Provide the (x, y) coordinate of the cell's center where the given text is located.  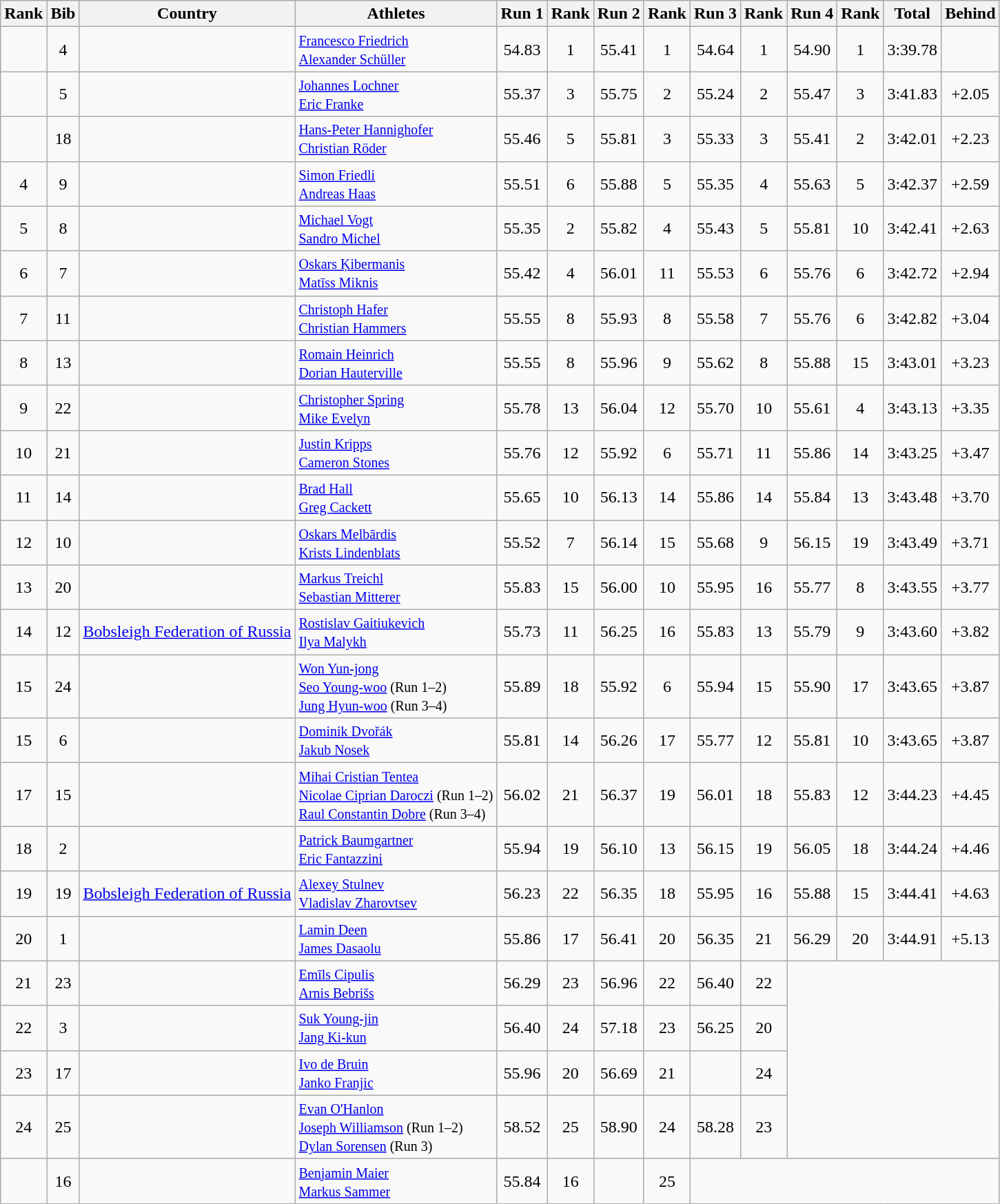
Country (187, 14)
55.70 (715, 408)
+2.05 (970, 94)
56.02 (522, 795)
55.37 (522, 94)
Won Yun-jongSeo Young-woo (Run 1–2)Jung Hyun-woo (Run 3–4) (396, 686)
Brad HallGreg Cackett (396, 498)
55.53 (715, 273)
Emīls CipulisArnis Bebrišs (396, 983)
56.96 (619, 983)
3:42.01 (912, 139)
55.90 (812, 686)
55.89 (522, 686)
Total (912, 14)
3:41.83 (912, 94)
Christoph HaferChristian Hammers (396, 318)
55.65 (522, 498)
3:43.55 (912, 587)
55.33 (715, 139)
54.83 (522, 50)
55.71 (715, 452)
3:44.24 (912, 849)
57.18 (619, 1028)
Behind (970, 14)
Johannes LochnerEric Franke (396, 94)
3:44.41 (912, 893)
Oskars ĶibermanisMatīss Miknis (396, 273)
58.90 (619, 1127)
55.78 (522, 408)
3:42.41 (912, 229)
3:39.78 (912, 50)
56.41 (619, 939)
3:44.23 (912, 795)
3:43.60 (912, 633)
Patrick BaumgartnerEric Fantazzini (396, 849)
Suk Young-jinJang Ki-kun (396, 1028)
55.68 (715, 542)
Run 2 (619, 14)
55.82 (619, 229)
54.64 (715, 50)
56.14 (619, 542)
3:43.25 (912, 452)
Run 4 (812, 14)
56.37 (619, 795)
3:42.82 (912, 318)
58.52 (522, 1127)
+3.71 (970, 542)
55.79 (812, 633)
Athletes (396, 14)
Romain HeinrichDorian Hauterville (396, 363)
Run 3 (715, 14)
+4.46 (970, 849)
3:43.13 (912, 408)
55.51 (522, 183)
+4.63 (970, 893)
55.42 (522, 273)
+3.82 (970, 633)
Michael VogtSandro Michel (396, 229)
55.47 (812, 94)
+3.77 (970, 587)
55.63 (812, 183)
55.43 (715, 229)
58.28 (715, 1127)
Christopher SpringMike Evelyn (396, 408)
+2.59 (970, 183)
+3.04 (970, 318)
Evan O'HanlonJoseph Williamson (Run 1–2)Dylan Sorensen (Run 3) (396, 1127)
55.24 (715, 94)
55.52 (522, 542)
Ivo de BruinJanko Franjic (396, 1072)
56.04 (619, 408)
Markus TreichlSebastian Mitterer (396, 587)
56.69 (619, 1072)
+4.45 (970, 795)
55.61 (812, 408)
55.93 (619, 318)
Benjamin MaierMarkus Sammer (396, 1181)
Run 1 (522, 14)
+3.23 (970, 363)
3:43.01 (912, 363)
55.75 (619, 94)
3:43.49 (912, 542)
55.62 (715, 363)
Hans-Peter HannighoferChristian Röder (396, 139)
Rostislav GaitiukevichIlya Malykh (396, 633)
3:44.91 (912, 939)
Simon FriedliAndreas Haas (396, 183)
Alexey StulnevVladislav Zharovtsev (396, 893)
Dominik DvořákJakub Nosek (396, 740)
Lamin DeenJames Dasaolu (396, 939)
56.00 (619, 587)
55.46 (522, 139)
56.26 (619, 740)
Justin KrippsCameron Stones (396, 452)
56.05 (812, 849)
54.90 (812, 50)
+3.35 (970, 408)
+2.94 (970, 273)
Francesco FriedrichAlexander Schüller (396, 50)
56.13 (619, 498)
56.10 (619, 849)
3:42.72 (912, 273)
+3.47 (970, 452)
+2.63 (970, 229)
55.73 (522, 633)
56.23 (522, 893)
+3.70 (970, 498)
55.58 (715, 318)
+5.13 (970, 939)
3:43.48 (912, 498)
3:42.37 (912, 183)
Mihai Cristian TenteaNicolae Ciprian Daroczi (Run 1–2)Raul Constantin Dobre (Run 3–4) (396, 795)
+2.23 (970, 139)
Oskars MelbārdisKrists Lindenblats (396, 542)
Bib (63, 14)
